Return [X, Y] of the center of cell containing provided text 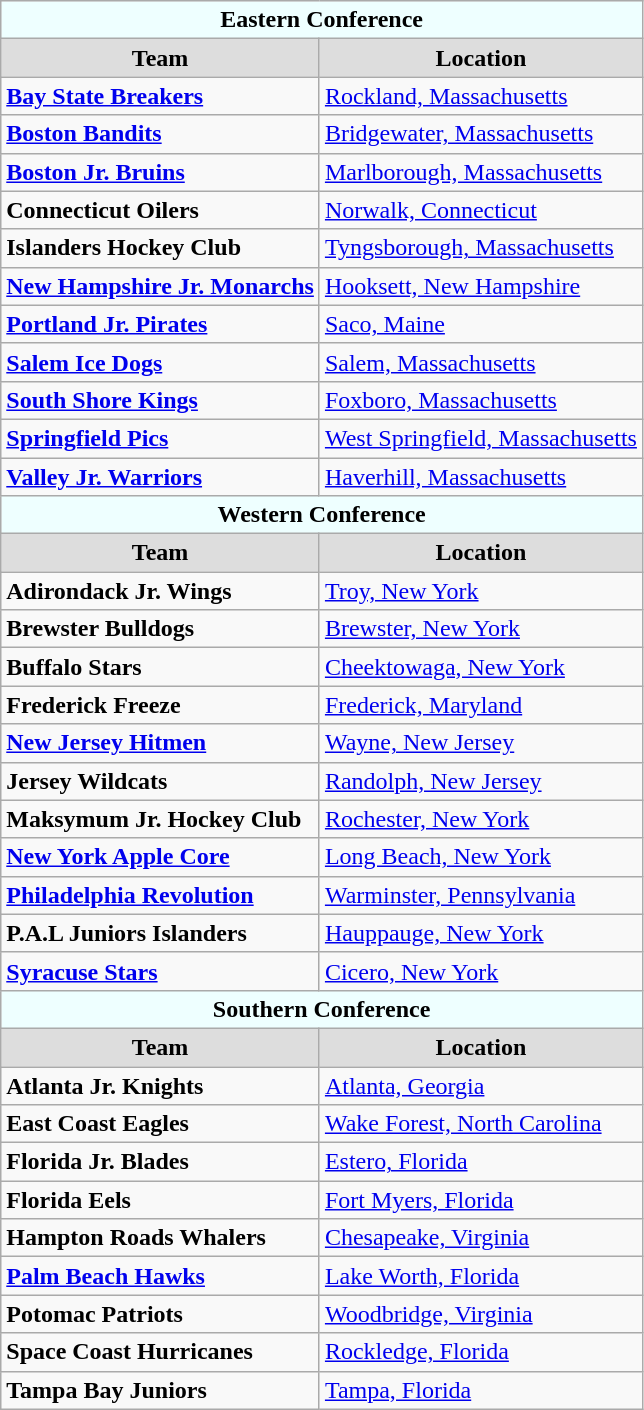
Eastern Conference [322, 20]
Haverhill, Massachusetts [480, 477]
Wayne, New Jersey [480, 743]
Rockland, Massachusetts [480, 96]
Hauppauge, New York [480, 933]
Rockledge, Florida [480, 1352]
Woodbridge, Virginia [480, 1314]
Troy, New York [480, 591]
New Jersey Hitmen [160, 743]
Hooksett, New Hampshire [480, 286]
Connecticut Oilers [160, 210]
Marlborough, Massachusetts [480, 172]
Palm Beach Hawks [160, 1276]
Chesapeake, Virginia [480, 1238]
Boston Bandits [160, 134]
Potomac Patriots [160, 1314]
New York Apple Core [160, 857]
Frederick Freeze [160, 705]
Tampa, Florida [480, 1390]
Valley Jr. Warriors [160, 477]
Tyngsborough, Massachusetts [480, 248]
Saco, Maine [480, 324]
South Shore Kings [160, 400]
Long Beach, New York [480, 857]
Philadelphia Revolution [160, 895]
Atlanta Jr. Knights [160, 1085]
East Coast Eagles [160, 1124]
Buffalo Stars [160, 667]
Warminster, Pennsylvania [480, 895]
Jersey Wildcats [160, 781]
Islanders Hockey Club [160, 248]
Southern Conference [322, 1009]
Florida Jr. Blades [160, 1162]
Tampa Bay Juniors [160, 1390]
Space Coast Hurricanes [160, 1352]
Brewster, New York [480, 629]
Frederick, Maryland [480, 705]
Salem Ice Dogs [160, 362]
Boston Jr. Bruins [160, 172]
Hampton Roads Whalers [160, 1238]
Salem, Massachusetts [480, 362]
Cheektowaga, New York [480, 667]
Bridgewater, Massachusetts [480, 134]
Adirondack Jr. Wings [160, 591]
Lake Worth, Florida [480, 1276]
Western Conference [322, 515]
Norwalk, Connecticut [480, 210]
Estero, Florida [480, 1162]
Wake Forest, North Carolina [480, 1124]
Syracuse Stars [160, 971]
Portland Jr. Pirates [160, 324]
P.A.L Juniors Islanders [160, 933]
Florida Eels [160, 1200]
West Springfield, Massachusetts [480, 438]
Randolph, New Jersey [480, 781]
Foxboro, Massachusetts [480, 400]
Maksymum Jr. Hockey Club [160, 819]
Rochester, New York [480, 819]
Cicero, New York [480, 971]
Atlanta, Georgia [480, 1085]
New Hampshire Jr. Monarchs [160, 286]
Brewster Bulldogs [160, 629]
Fort Myers, Florida [480, 1200]
Springfield Pics [160, 438]
Bay State Breakers [160, 96]
